Detect which cell encompasses the target text, then output its (x, y) center coordinate. 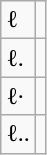
ℓ (18, 20)
ℓ· (18, 96)
ℓ.. (18, 134)
ℓ. (18, 58)
